Extract the [X, Y] coordinate from the center of the cell holding the provided text.  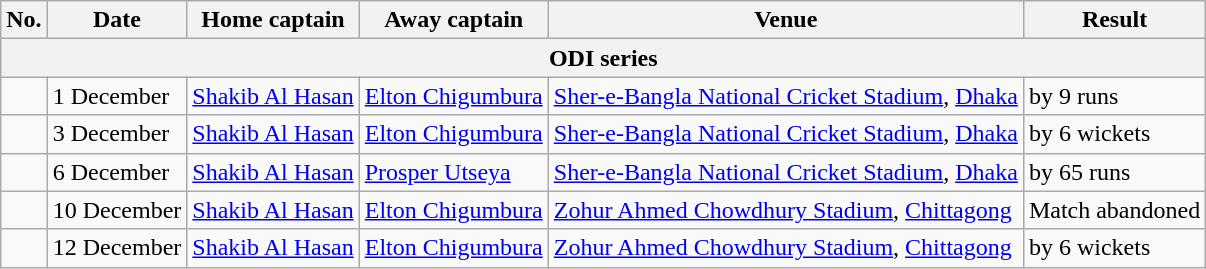
1 December [117, 96]
6 December [117, 172]
Date [117, 20]
Away captain [454, 20]
by 65 runs [1114, 172]
3 December [117, 134]
No. [24, 20]
Venue [786, 20]
by 9 runs [1114, 96]
12 December [117, 248]
Home captain [273, 20]
Result [1114, 20]
10 December [117, 210]
Match abandoned [1114, 210]
Prosper Utseya [454, 172]
ODI series [604, 58]
